Capture the cell that displays the provided text and extract its [x, y] central coordinate. 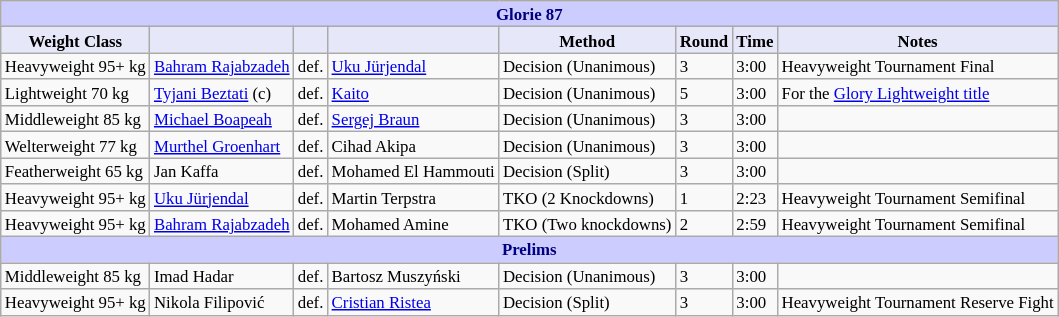
Welterweight 77 kg [76, 145]
Cihad Akipa [412, 145]
Murthel Groenhart [222, 145]
2:23 [754, 197]
2:59 [754, 224]
Method [588, 40]
Weight Class [76, 40]
5 [704, 93]
TKO (2 Knockdowns) [588, 197]
Round [704, 40]
Imad Hadar [222, 276]
Cristian Ristea [412, 302]
Kaito [412, 93]
For the Glory Lightweight title [917, 93]
Mohamed Amine [412, 224]
Tyjani Beztati (c) [222, 93]
Nikola Filipović [222, 302]
Martin Terpstra [412, 197]
Lightweight 70 kg [76, 93]
Bartosz Muszyński [412, 276]
Featherweight 65 kg [76, 171]
Michael Boapeah [222, 119]
Sergej Braun [412, 119]
Heavyweight Tournament Final [917, 66]
1 [704, 197]
Notes [917, 40]
Mohamed El Hammouti [412, 171]
Glorie 87 [530, 14]
Jan Kaffa [222, 171]
Prelims [530, 250]
TKO (Two knockdowns) [588, 224]
Time [754, 40]
Heavyweight Tournament Reserve Fight [917, 302]
2 [704, 224]
